From the cell containing the given text, extract its center point as [x, y] coordinate. 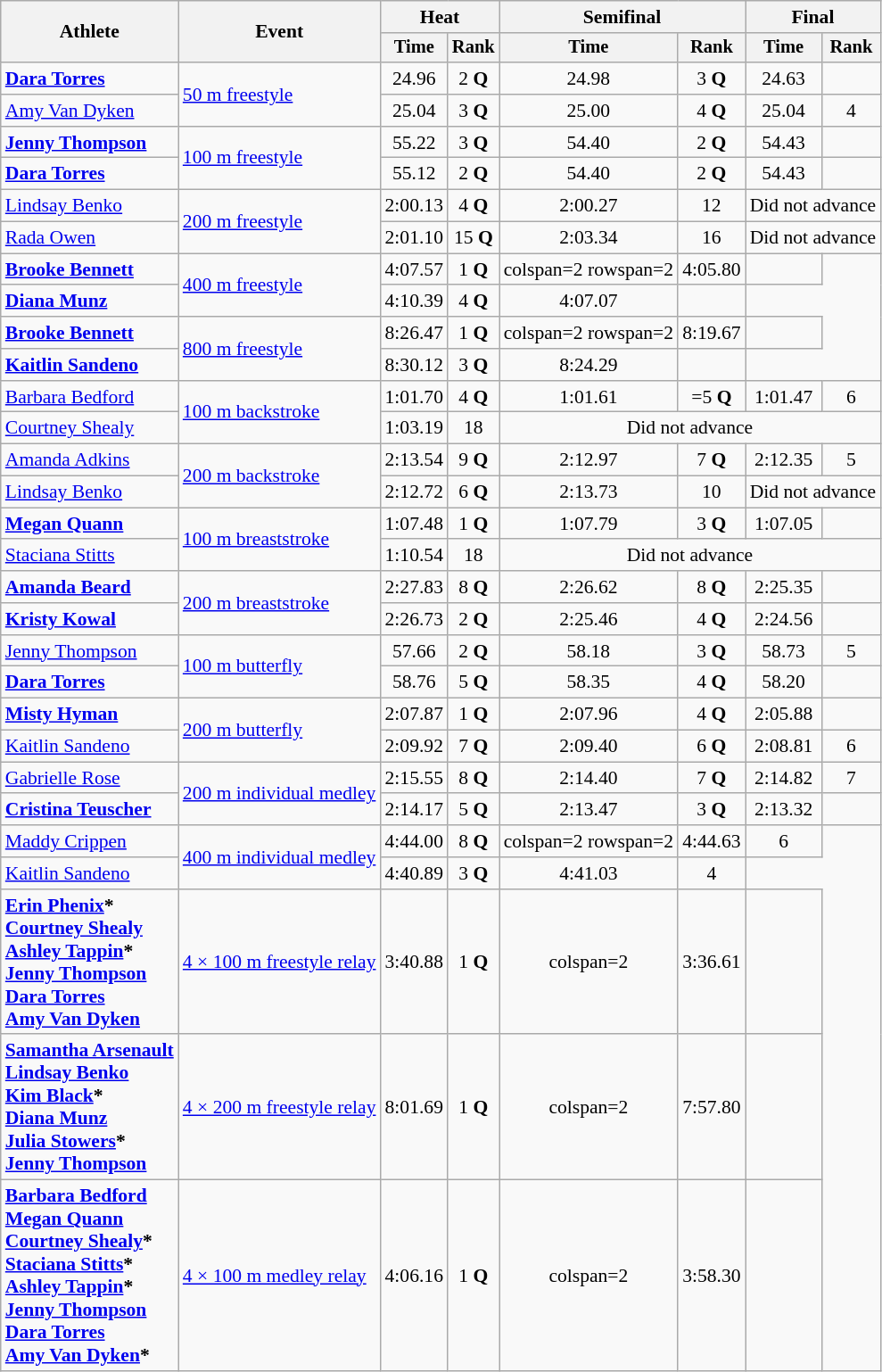
1:07.05 [784, 524]
2:26.73 [414, 619]
1:07.79 [589, 524]
4:10.39 [414, 302]
4:07.07 [589, 302]
2:12.97 [589, 460]
50 m freestyle [280, 95]
200 m backstroke [280, 476]
2:25.46 [589, 619]
2:25.35 [784, 587]
2:00.27 [589, 206]
4:06.16 [414, 1276]
12 [712, 206]
Erin Phenix*Courtney ShealyAshley Tappin*Jenny ThompsonDara TorresAmy Van Dyken [89, 962]
7:57.80 [712, 1108]
16 [712, 238]
2:12.72 [414, 492]
800 m freestyle [280, 348]
4 × 100 m medley relay [280, 1276]
10 [712, 492]
8:19.67 [712, 333]
100 m freestyle [280, 159]
Diana Munz [89, 302]
1:03.19 [414, 428]
4:40.89 [414, 873]
58.73 [784, 651]
2:14.40 [589, 778]
1:01.47 [784, 397]
8:30.12 [414, 365]
Megan Quann [89, 524]
Courtney Shealy [89, 428]
57.66 [414, 651]
2:12.35 [784, 460]
24.98 [589, 79]
4:07.57 [414, 269]
Athlete [89, 32]
Event [280, 32]
200 m breaststroke [280, 603]
25.00 [589, 111]
1:01.70 [414, 397]
1:07.48 [414, 524]
Barbara Bedford [89, 397]
3:58.30 [712, 1276]
2:00.13 [414, 206]
55.12 [414, 174]
4 × 100 m freestyle relay [280, 962]
4:44.00 [414, 841]
200 m butterfly [280, 730]
2:07.96 [589, 715]
2:27.83 [414, 587]
400 m individual medley [280, 856]
2:13.47 [589, 810]
2:07.87 [414, 715]
55.22 [414, 143]
400 m freestyle [280, 285]
24.63 [784, 79]
2:05.88 [784, 715]
Amy Van Dyken [89, 111]
8:01.69 [414, 1108]
Barbara BedfordMegan QuannCourtney Shealy*Staciana Stitts*Ashley Tappin*Jenny ThompsonDara TorresAmy Van Dyken* [89, 1276]
1:10.54 [414, 556]
200 m individual medley [280, 794]
2:08.81 [784, 747]
8:24.29 [589, 365]
9 Q [474, 460]
2:13.54 [414, 460]
Staciana Stitts [89, 556]
2:09.40 [589, 747]
4:41.03 [589, 873]
Cristina Teuscher [89, 810]
4:44.63 [712, 841]
Semifinal [622, 17]
2:26.62 [589, 587]
58.20 [784, 682]
2:13.32 [784, 810]
100 m breaststroke [280, 539]
Amanda Adkins [89, 460]
58.35 [589, 682]
Amanda Beard [89, 587]
=5 Q [712, 397]
2:09.92 [414, 747]
100 m butterfly [280, 667]
2:15.55 [414, 778]
Final [813, 17]
2:13.73 [589, 492]
Kristy Kowal [89, 619]
8:26.47 [414, 333]
2:03.34 [589, 238]
Heat [441, 17]
4 × 200 m freestyle relay [280, 1108]
200 m freestyle [280, 221]
Samantha ArsenaultLindsay BenkoKim Black*Diana MunzJulia Stowers*Jenny Thompson [89, 1108]
100 m backstroke [280, 412]
3:36.61 [712, 962]
7 [852, 778]
3:40.88 [414, 962]
Maddy Crippen [89, 841]
Rada Owen [89, 238]
2:14.17 [414, 810]
2:24.56 [784, 619]
1:01.61 [589, 397]
15 Q [474, 238]
Gabrielle Rose [89, 778]
58.76 [414, 682]
2:01.10 [414, 238]
24.96 [414, 79]
4:05.80 [712, 269]
Misty Hyman [89, 715]
2:14.82 [784, 778]
58.18 [589, 651]
